Provide the [X, Y] coordinate of the cell's center where the given text is located.  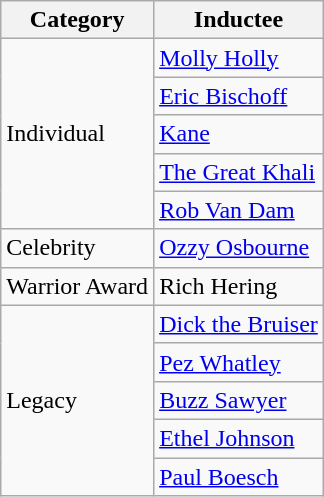
Warrior Award [78, 286]
The Great Khali [239, 172]
Buzz Sawyer [239, 400]
Eric Bischoff [239, 96]
Category [78, 20]
Inductee [239, 20]
Pez Whatley [239, 362]
Celebrity [78, 248]
Rich Hering [239, 286]
Kane [239, 134]
Molly Holly [239, 58]
Dick the Bruiser [239, 324]
Individual [78, 134]
Rob Van Dam [239, 210]
Paul Boesch [239, 477]
Ethel Johnson [239, 438]
Ozzy Osbourne [239, 248]
Legacy [78, 400]
